Find where the given text appears and provide that cell's center as [x, y] coordinate. 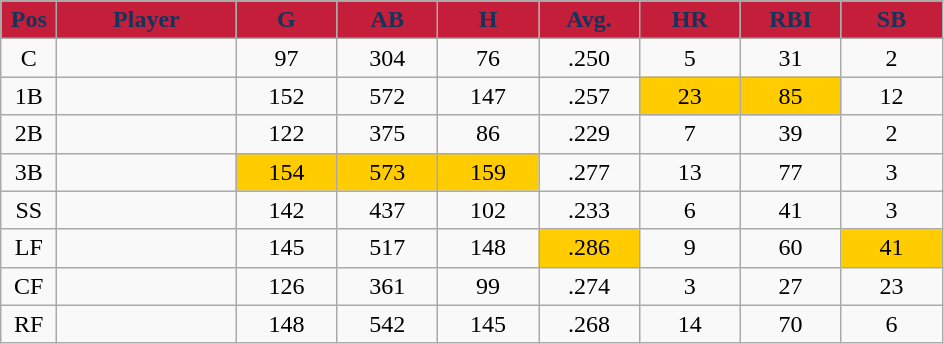
39 [790, 134]
99 [488, 286]
SB [892, 20]
14 [690, 324]
LF [29, 248]
5 [690, 58]
86 [488, 134]
RF [29, 324]
AB [388, 20]
9 [690, 248]
Pos [29, 20]
60 [790, 248]
375 [388, 134]
76 [488, 58]
102 [488, 210]
122 [286, 134]
.277 [590, 172]
3B [29, 172]
13 [690, 172]
7 [690, 134]
517 [388, 248]
.229 [590, 134]
HR [690, 20]
H [488, 20]
.274 [590, 286]
97 [286, 58]
1B [29, 96]
361 [388, 286]
70 [790, 324]
27 [790, 286]
542 [388, 324]
Player [146, 20]
.257 [590, 96]
147 [488, 96]
.233 [590, 210]
437 [388, 210]
154 [286, 172]
304 [388, 58]
573 [388, 172]
12 [892, 96]
.250 [590, 58]
126 [286, 286]
G [286, 20]
77 [790, 172]
CF [29, 286]
142 [286, 210]
RBI [790, 20]
572 [388, 96]
C [29, 58]
.286 [590, 248]
SS [29, 210]
85 [790, 96]
.268 [590, 324]
152 [286, 96]
31 [790, 58]
Avg. [590, 20]
159 [488, 172]
2B [29, 134]
